Extract the [x, y] coordinate from the center of the cell holding the provided text.  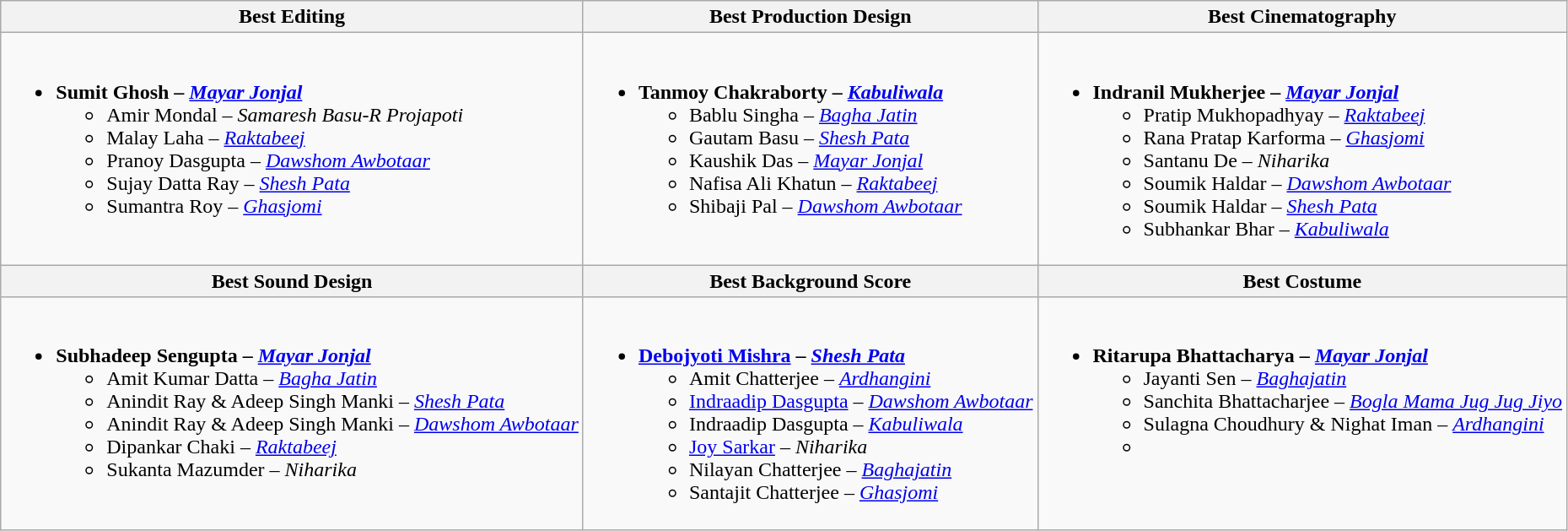
Best Editing [292, 17]
Best Background Score [810, 281]
Best Cinematography [1302, 17]
Best Sound Design [292, 281]
Best Production Design [810, 17]
Best Costume [1302, 281]
